Locate the cell with the specified text and output its (X, Y) center coordinate. 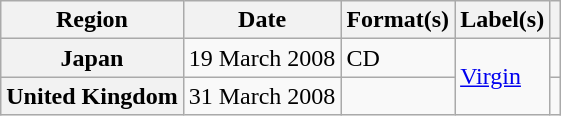
Virgin (502, 77)
Format(s) (398, 20)
CD (398, 58)
Label(s) (502, 20)
Date (262, 20)
United Kingdom (92, 96)
31 March 2008 (262, 96)
Japan (92, 58)
19 March 2008 (262, 58)
Region (92, 20)
